Output the (X, Y) coordinate of the center of the cell containing the given text.  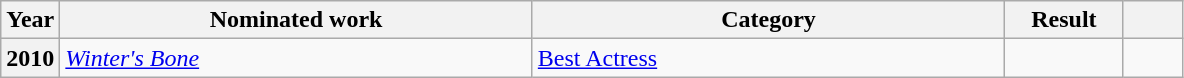
Category (768, 20)
Nominated work (296, 20)
2010 (30, 58)
Best Actress (768, 58)
Year (30, 20)
Winter's Bone (296, 58)
Result (1064, 20)
